Scan for the cell matching the given text and deliver its (x, y) coordinate at center. 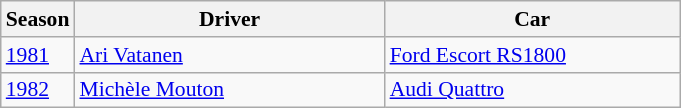
Ford Escort RS1800 (532, 55)
Car (532, 19)
Audi Quattro (532, 90)
Ari Vatanen (229, 55)
Driver (229, 19)
Season (38, 19)
1982 (38, 90)
1981 (38, 55)
Michèle Mouton (229, 90)
